Return the [x, y] coordinate for the center point of the cell that contains the specified text.  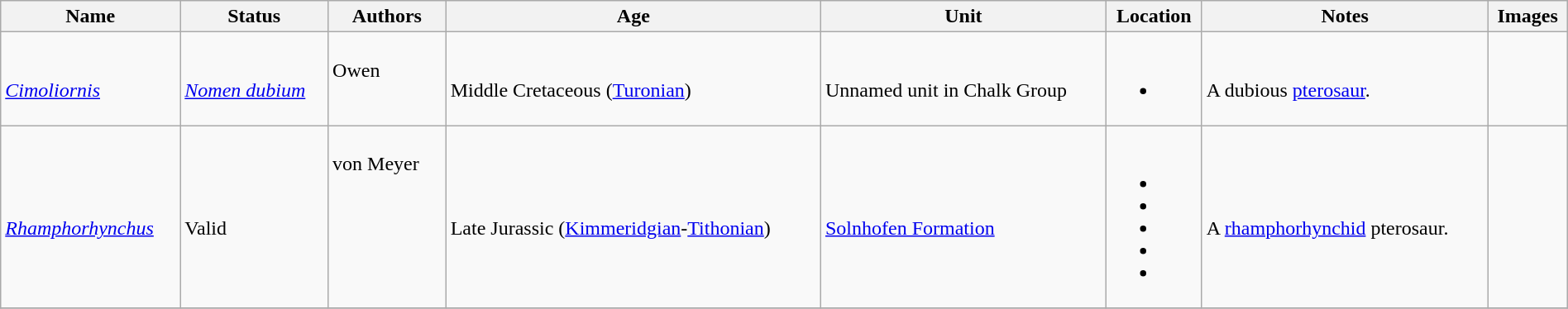
A rhamphorhynchid pterosaur. [1345, 216]
Late Jurassic (Kimmeridgian-Tithonian) [633, 216]
Location [1154, 17]
Notes [1345, 17]
Nomen dubium [255, 79]
Middle Cretaceous (Turonian) [633, 79]
Name [91, 17]
Valid [255, 216]
Unnamed unit in Chalk Group [963, 79]
Images [1527, 17]
Unit [963, 17]
Cimoliornis [91, 79]
Authors [387, 17]
Rhamphorhynchus [91, 216]
Status [255, 17]
Age [633, 17]
Solnhofen Formation [963, 216]
von Meyer [382, 216]
Owen [382, 79]
A dubious pterosaur. [1345, 79]
